Return the [X, Y] coordinate for the center point of the cell that contains the specified text.  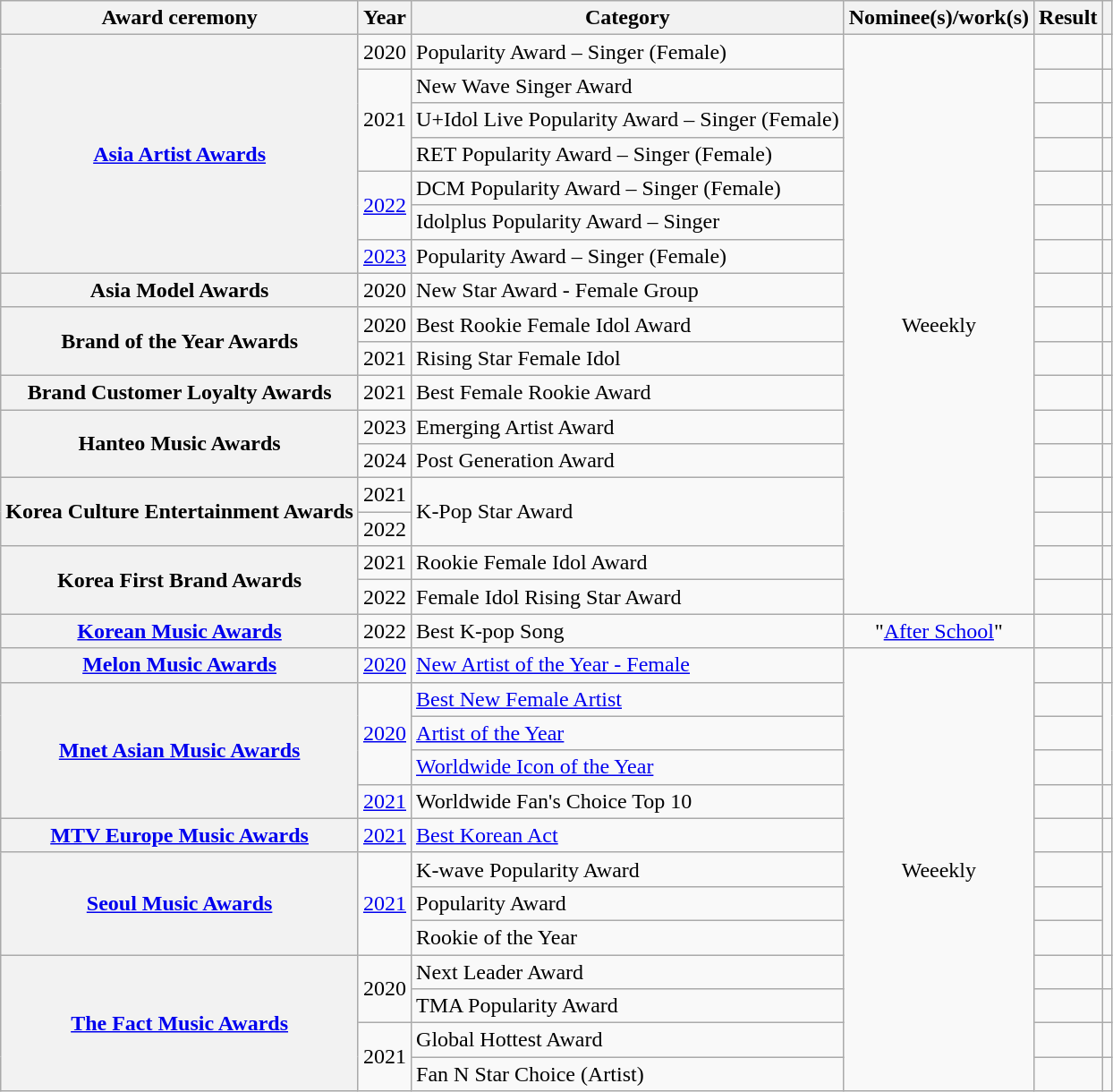
Worldwide Fan's Choice Top 10 [628, 801]
Brand of the Year Awards [180, 341]
Worldwide Icon of the Year [628, 767]
Global Hottest Award [628, 1040]
2024 [385, 461]
Post Generation Award [628, 461]
Idolplus Popularity Award – Singer [628, 222]
Fan N Star Choice (Artist) [628, 1074]
New Artist of the Year - Female [628, 665]
New Wave Singer Award [628, 86]
New Star Award - Female Group [628, 290]
"After School" [939, 631]
Artist of the Year [628, 733]
Mnet Asian Music Awards [180, 750]
Korea First Brand Awards [180, 580]
Seoul Music Awards [180, 903]
Rookie Female Idol Award [628, 563]
Best Female Rookie Award [628, 392]
Year [385, 18]
Rookie of the Year [628, 937]
Popularity Award [628, 903]
Rising Star Female Idol [628, 358]
Best K-pop Song [628, 631]
Best New Female Artist [628, 699]
Award ceremony [180, 18]
Nominee(s)/work(s) [939, 18]
Melon Music Awards [180, 665]
The Fact Music Awards [180, 1022]
Korean Music Awards [180, 631]
MTV Europe Music Awards [180, 835]
K-wave Popularity Award [628, 869]
U+Idol Live Popularity Award – Singer (Female) [628, 120]
K-Pop Star Award [628, 512]
Emerging Artist Award [628, 427]
Result [1068, 18]
Hanteo Music Awards [180, 444]
Next Leader Award [628, 971]
Brand Customer Loyalty Awards [180, 392]
Korea Culture Entertainment Awards [180, 512]
Female Idol Rising Star Award [628, 597]
Best Rookie Female Idol Award [628, 324]
Asia Artist Awards [180, 154]
Best Korean Act [628, 835]
DCM Popularity Award – Singer (Female) [628, 188]
Category [628, 18]
Asia Model Awards [180, 290]
RET Popularity Award – Singer (Female) [628, 154]
TMA Popularity Award [628, 1006]
